Locate the cell with the specified text and output its [X, Y] center coordinate. 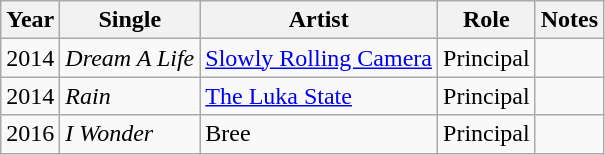
Notes [569, 20]
Bree [319, 134]
Role [487, 20]
Dream A Life [130, 58]
Single [130, 20]
Slowly Rolling Camera [319, 58]
Artist [319, 20]
Rain [130, 96]
Year [30, 20]
The Luka State [319, 96]
I Wonder [130, 134]
2016 [30, 134]
